Output the (X, Y) coordinate of the center of the cell containing the given text.  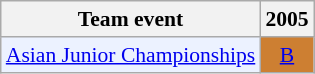
2005 (286, 19)
Team event (131, 19)
Asian Junior Championships (131, 55)
B (286, 55)
